Detect which cell encompasses the target text, then output its [X, Y] center coordinate. 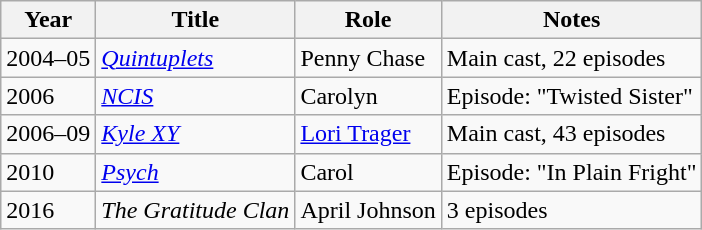
Kyle XY [196, 134]
Main cast, 22 episodes [572, 58]
NCIS [196, 96]
Psych [196, 172]
Episode: "In Plain Fright" [572, 172]
Title [196, 20]
2010 [48, 172]
Notes [572, 20]
The Gratitude Clan [196, 210]
Main cast, 43 episodes [572, 134]
2016 [48, 210]
2006–09 [48, 134]
Quintuplets [196, 58]
Episode: "Twisted Sister" [572, 96]
Carol [368, 172]
April Johnson [368, 210]
2004–05 [48, 58]
Penny Chase [368, 58]
Lori Trager [368, 134]
3 episodes [572, 210]
Carolyn [368, 96]
Role [368, 20]
Year [48, 20]
2006 [48, 96]
